For the text-containing cell, return its midpoint in [x, y] coordinate format. 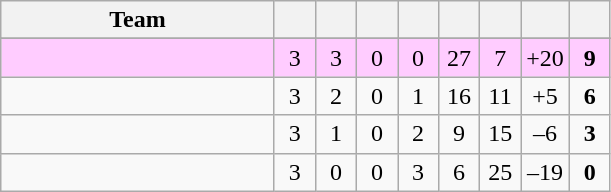
27 [460, 58]
–6 [546, 134]
+20 [546, 58]
25 [500, 172]
7 [500, 58]
Team [138, 20]
–19 [546, 172]
16 [460, 96]
11 [500, 96]
+5 [546, 96]
15 [500, 134]
